Determine the [x, y] coordinate at the center of the cell enclosing the given text.  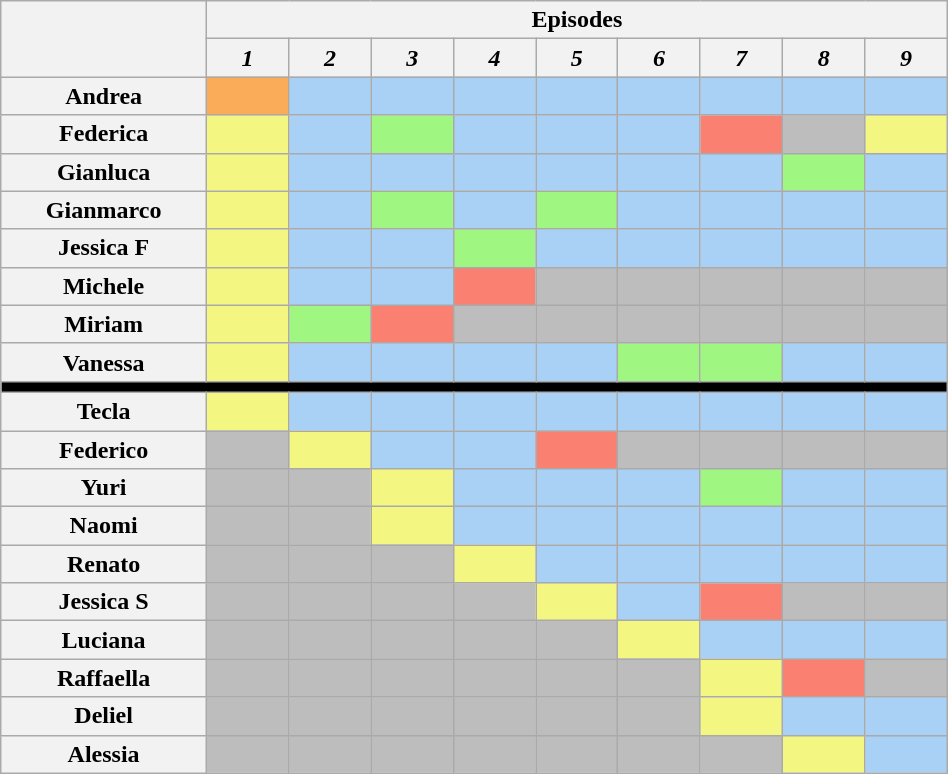
Raffaella [104, 678]
Michele [104, 286]
Vanessa [104, 362]
Yuri [104, 488]
Alessia [104, 754]
7 [741, 58]
8 [824, 58]
Federico [104, 449]
4 [494, 58]
Tecla [104, 411]
6 [659, 58]
Gianluca [104, 172]
Luciana [104, 640]
9 [906, 58]
1 [247, 58]
Federica [104, 134]
Gianmarco [104, 210]
3 [412, 58]
Andrea [104, 96]
2 [330, 58]
Renato [104, 564]
Jessica S [104, 602]
5 [577, 58]
Jessica F [104, 248]
Episodes [576, 20]
Miriam [104, 324]
Naomi [104, 526]
Deliel [104, 716]
